For the text-containing cell, return its midpoint in (x, y) coordinate format. 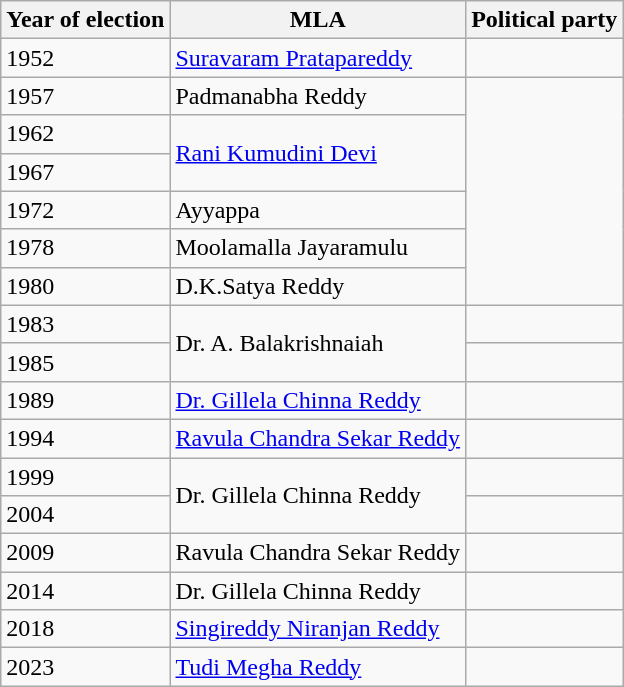
1972 (86, 210)
1994 (86, 438)
Moolamalla Jayaramulu (318, 248)
1989 (86, 400)
Dr. A. Balakrishnaiah (318, 343)
2023 (86, 667)
Singireddy Niranjan Reddy (318, 629)
1957 (86, 96)
MLA (318, 20)
Ayyappa (318, 210)
1962 (86, 134)
2018 (86, 629)
1980 (86, 286)
1967 (86, 172)
2004 (86, 515)
2014 (86, 591)
Rani Kumudini Devi (318, 153)
1999 (86, 477)
Political party (544, 20)
Year of election (86, 20)
Suravaram Pratapareddy (318, 58)
2009 (86, 553)
1985 (86, 362)
Tudi Megha Reddy (318, 667)
1978 (86, 248)
1983 (86, 324)
D.K.Satya Reddy (318, 286)
Padmanabha Reddy (318, 96)
1952 (86, 58)
